Extract the [X, Y] coordinate from the center of the cell holding the provided text.  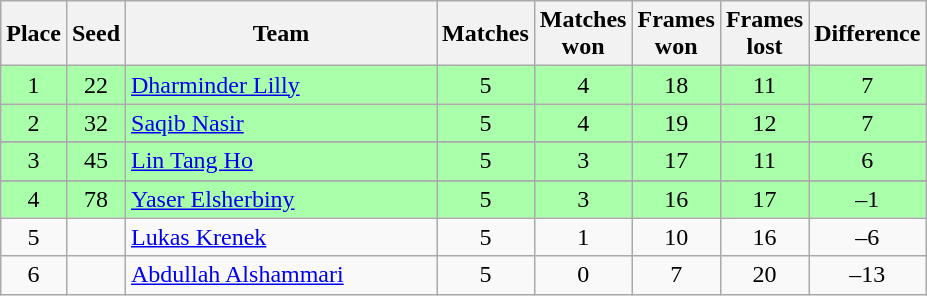
32 [96, 123]
0 [583, 275]
Frames lost [764, 34]
19 [676, 123]
Frames won [676, 34]
78 [96, 199]
Matches won [583, 34]
22 [96, 85]
Team [282, 34]
Saqib Nasir [282, 123]
Abdullah Alshammari [282, 275]
Place [34, 34]
2 [34, 123]
–1 [868, 199]
Yaser Elsherbiny [282, 199]
Lin Tang Ho [282, 161]
20 [764, 275]
Matches [486, 34]
Seed [96, 34]
45 [96, 161]
10 [676, 237]
Difference [868, 34]
–6 [868, 237]
Lukas Krenek [282, 237]
12 [764, 123]
–13 [868, 275]
Dharminder Lilly [282, 85]
18 [676, 85]
